Output the [x, y] coordinate of the center of the cell containing the given text.  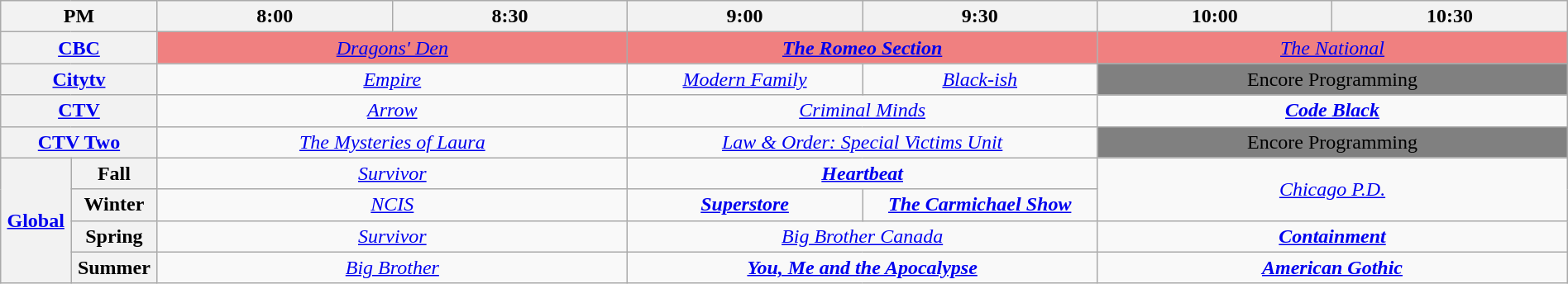
The National [1332, 48]
Heartbeat [862, 173]
Fall [114, 173]
CTV [79, 111]
Dragons' Den [392, 48]
The Romeo Section [862, 48]
CTV Two [79, 142]
You, Me and the Apocalypse [862, 267]
Big Brother Canada [862, 236]
NCIS [392, 205]
Spring [114, 236]
The Mysteries of Laura [392, 142]
Code Black [1332, 111]
9:30 [980, 17]
Big Brother [392, 267]
10:00 [1215, 17]
9:00 [744, 17]
Black-ish [980, 79]
Empire [392, 79]
Global [36, 220]
Chicago P.D. [1332, 189]
10:30 [1450, 17]
American Gothic [1332, 267]
Arrow [392, 111]
8:30 [509, 17]
Containment [1332, 236]
PM [79, 17]
Modern Family [744, 79]
Criminal Minds [862, 111]
Winter [114, 205]
Superstore [744, 205]
CBC [79, 48]
Citytv [79, 79]
Summer [114, 267]
Law & Order: Special Victims Unit [862, 142]
The Carmichael Show [980, 205]
8:00 [275, 17]
